Pinpoint the cell where the given text exists, returning its [X, Y] midpoint coordinate. 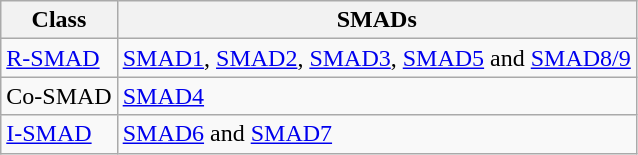
I-SMAD [59, 134]
SMADs [376, 20]
SMAD6 and SMAD7 [376, 134]
R-SMAD [59, 58]
Co-SMAD [59, 96]
SMAD4 [376, 96]
Class [59, 20]
SMAD1, SMAD2, SMAD3, SMAD5 and SMAD8/9 [376, 58]
